Find where the given text appears and provide that cell's center as (x, y) coordinate. 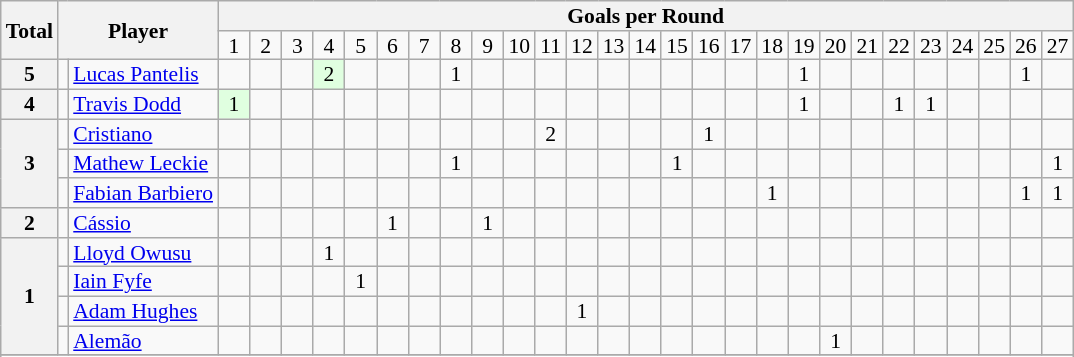
16 (709, 46)
13 (614, 46)
26 (1026, 46)
Lucas Pantelis (143, 75)
10 (519, 46)
6 (393, 46)
12 (582, 46)
Lloyd Owusu (143, 253)
Fabian Barbiero (143, 193)
23 (931, 46)
19 (804, 46)
Cristiano (143, 134)
25 (994, 46)
Cássio (143, 223)
18 (772, 46)
Travis Dodd (143, 105)
27 (1058, 46)
Iain Fyfe (143, 282)
Player (138, 30)
11 (550, 46)
8 (456, 46)
17 (741, 46)
Total (30, 30)
15 (677, 46)
21 (867, 46)
Mathew Leckie (143, 164)
20 (836, 46)
Goals per Round (646, 16)
7 (424, 46)
Adam Hughes (143, 312)
Alemão (143, 341)
14 (645, 46)
22 (899, 46)
9 (488, 46)
24 (963, 46)
